Search for the cell housing the specified text and yield its (x, y) center coordinate. 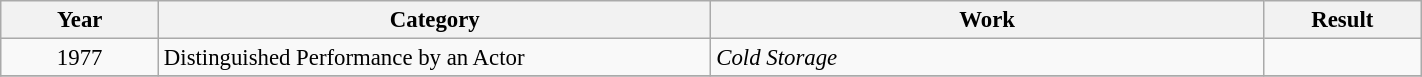
Category (435, 20)
Cold Storage (987, 58)
Result (1342, 20)
1977 (80, 58)
Distinguished Performance by an Actor (435, 58)
Work (987, 20)
Year (80, 20)
